For the text-containing cell, return its midpoint in [x, y] coordinate format. 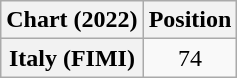
74 [190, 58]
Italy (FIMI) [72, 58]
Position [190, 20]
Chart (2022) [72, 20]
